Output the (X, Y) coordinate of the center of the cell containing the given text.  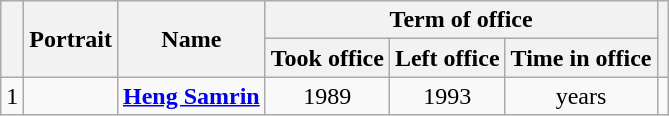
1 (12, 96)
Name (191, 39)
1993 (447, 96)
years (581, 96)
Time in office (581, 58)
Term of office (461, 20)
Left office (447, 58)
Took office (327, 58)
Heng Samrin (191, 96)
1989 (327, 96)
Portrait (71, 39)
